Determine the (X, Y) coordinate at the center of the cell enclosing the given text.  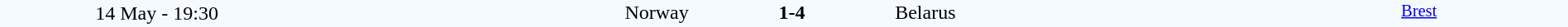
Belarus (1082, 12)
14 May - 19:30 (157, 13)
Norway (501, 12)
1-4 (791, 12)
Brest (1419, 13)
